Detect which cell encompasses the target text, then output its (X, Y) center coordinate. 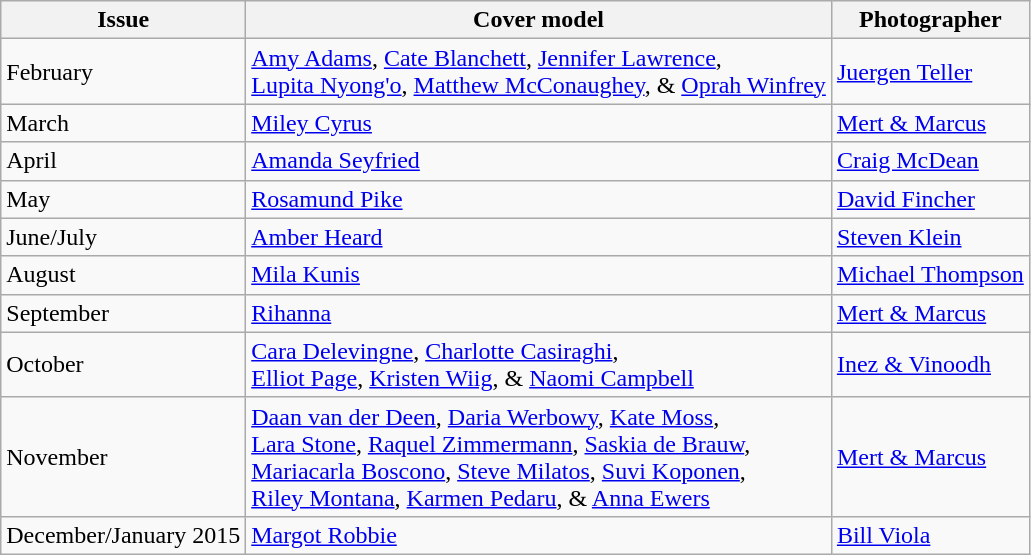
Steven Klein (930, 237)
March (124, 123)
November (124, 456)
May (124, 199)
Issue (124, 20)
Amber Heard (539, 237)
David Fincher (930, 199)
Michael Thompson (930, 275)
Cover model (539, 20)
Bill Viola (930, 535)
Cara Delevingne, Charlotte Casiraghi,Elliot Page, Kristen Wiig, & Naomi Campbell (539, 364)
Inez & Vinoodh (930, 364)
October (124, 364)
February (124, 72)
Miley Cyrus (539, 123)
August (124, 275)
Rihanna (539, 313)
June/July (124, 237)
Amanda Seyfried (539, 161)
December/January 2015 (124, 535)
Rosamund Pike (539, 199)
Craig McDean (930, 161)
Mila Kunis (539, 275)
April (124, 161)
Margot Robbie (539, 535)
September (124, 313)
Photographer (930, 20)
Amy Adams, Cate Blanchett, Jennifer Lawrence,Lupita Nyong'o, Matthew McConaughey, & Oprah Winfrey (539, 72)
Juergen Teller (930, 72)
